Return the [X, Y] coordinate for the center point of the cell that contains the specified text.  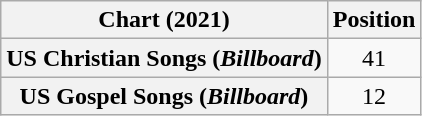
Position [374, 20]
41 [374, 58]
US Gospel Songs (Billboard) [164, 96]
12 [374, 96]
Chart (2021) [164, 20]
US Christian Songs (Billboard) [164, 58]
